Find where the given text appears and provide that cell's center as (X, Y) coordinate. 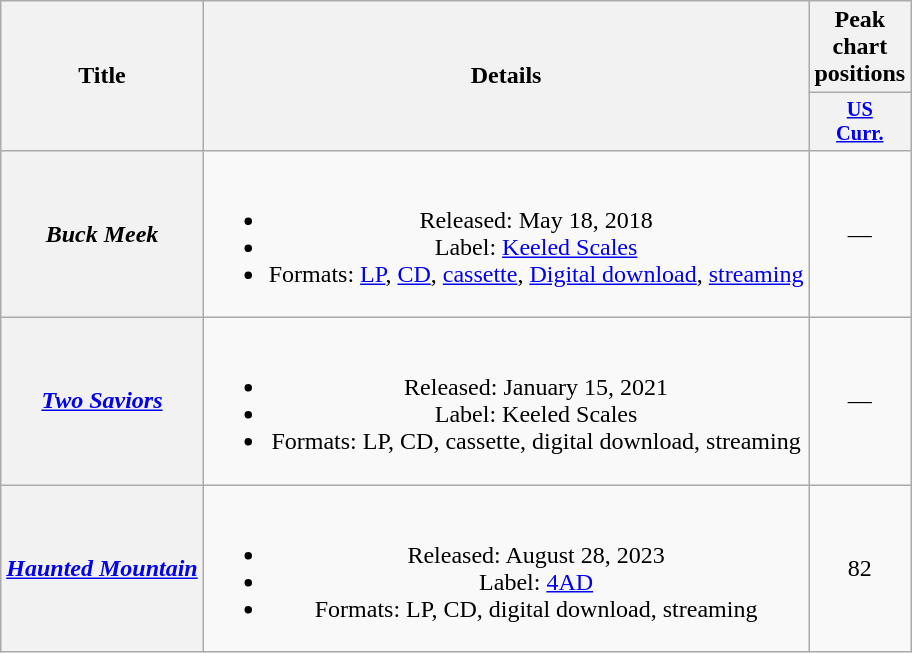
Two Saviors (102, 402)
Released: May 18, 2018Label: Keeled ScalesFormats: LP, CD, cassette, Digital download, streaming (506, 234)
82 (860, 568)
USCurr. (860, 122)
Released: January 15, 2021Label: Keeled ScalesFormats: LP, CD, cassette, digital download, streaming (506, 402)
Details (506, 76)
Title (102, 76)
Buck Meek (102, 234)
Peak chart positions (860, 47)
Released: August 28, 2023Label: 4ADFormats: LP, CD, digital download, streaming (506, 568)
Haunted Mountain (102, 568)
